From the cell containing the given text, extract its center point as [X, Y] coordinate. 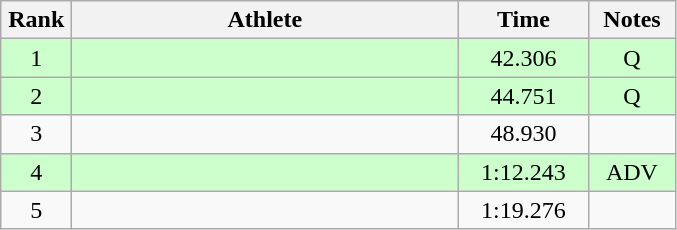
ADV [632, 172]
Time [524, 20]
1 [36, 58]
44.751 [524, 96]
48.930 [524, 134]
1:12.243 [524, 172]
1:19.276 [524, 210]
5 [36, 210]
Notes [632, 20]
Rank [36, 20]
4 [36, 172]
42.306 [524, 58]
3 [36, 134]
2 [36, 96]
Athlete [265, 20]
